Search for the cell housing the specified text and yield its (x, y) center coordinate. 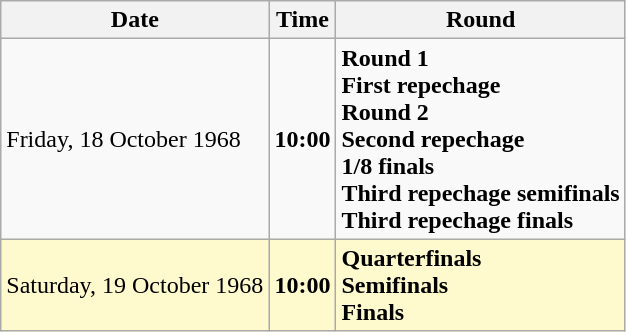
Date (135, 20)
QuarterfinalsSemifinalsFinals (480, 285)
Round 1First repechageRound 2Second repechage1/8 finalsThird repechage semifinalsThird repechage finals (480, 139)
Time (302, 20)
Round (480, 20)
Friday, 18 October 1968 (135, 139)
Saturday, 19 October 1968 (135, 285)
